Provide the [X, Y] coordinate of the cell's center where the given text is located.  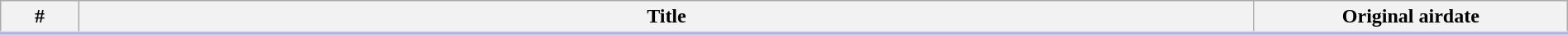
Original airdate [1411, 17]
Title [667, 17]
# [40, 17]
